Provide the (x, y) coordinate of the cell's center where the given text is located.  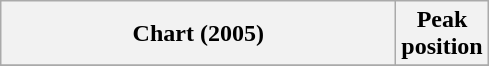
Chart (2005) (198, 34)
Peakposition (442, 34)
